Search for the cell housing the specified text and yield its [X, Y] center coordinate. 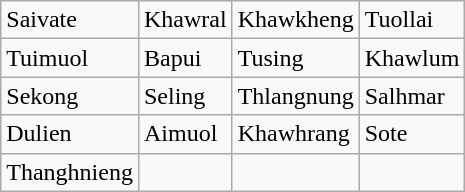
Khawlum [412, 58]
Tuimuol [70, 58]
Tusing [296, 58]
Sekong [70, 96]
Seling [185, 96]
Bapui [185, 58]
Tuollai [412, 20]
Khawral [185, 20]
Salhmar [412, 96]
Saivate [70, 20]
Thanghnieng [70, 172]
Aimuol [185, 134]
Sote [412, 134]
Khawkheng [296, 20]
Dulien [70, 134]
Khawhrang [296, 134]
Thlangnung [296, 96]
